Pinpoint the cell where the given text exists, returning its [X, Y] midpoint coordinate. 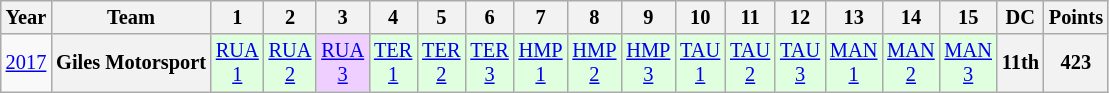
1 [238, 17]
13 [854, 17]
Points [1076, 17]
5 [441, 17]
HMP3 [648, 63]
DC [1020, 17]
RUA2 [290, 63]
RUA1 [238, 63]
2017 [26, 63]
6 [489, 17]
3 [342, 17]
HMP2 [594, 63]
9 [648, 17]
TAU2 [750, 63]
MAN3 [968, 63]
MAN2 [910, 63]
12 [800, 17]
TER3 [489, 63]
TAU1 [700, 63]
8 [594, 17]
TER1 [393, 63]
RUA3 [342, 63]
14 [910, 17]
423 [1076, 63]
Year [26, 17]
7 [541, 17]
11th [1020, 63]
HMP1 [541, 63]
10 [700, 17]
TAU3 [800, 63]
Giles Motorsport [131, 63]
4 [393, 17]
Team [131, 17]
15 [968, 17]
2 [290, 17]
11 [750, 17]
TER2 [441, 63]
MAN1 [854, 63]
